Capture the cell that displays the provided text and extract its [x, y] central coordinate. 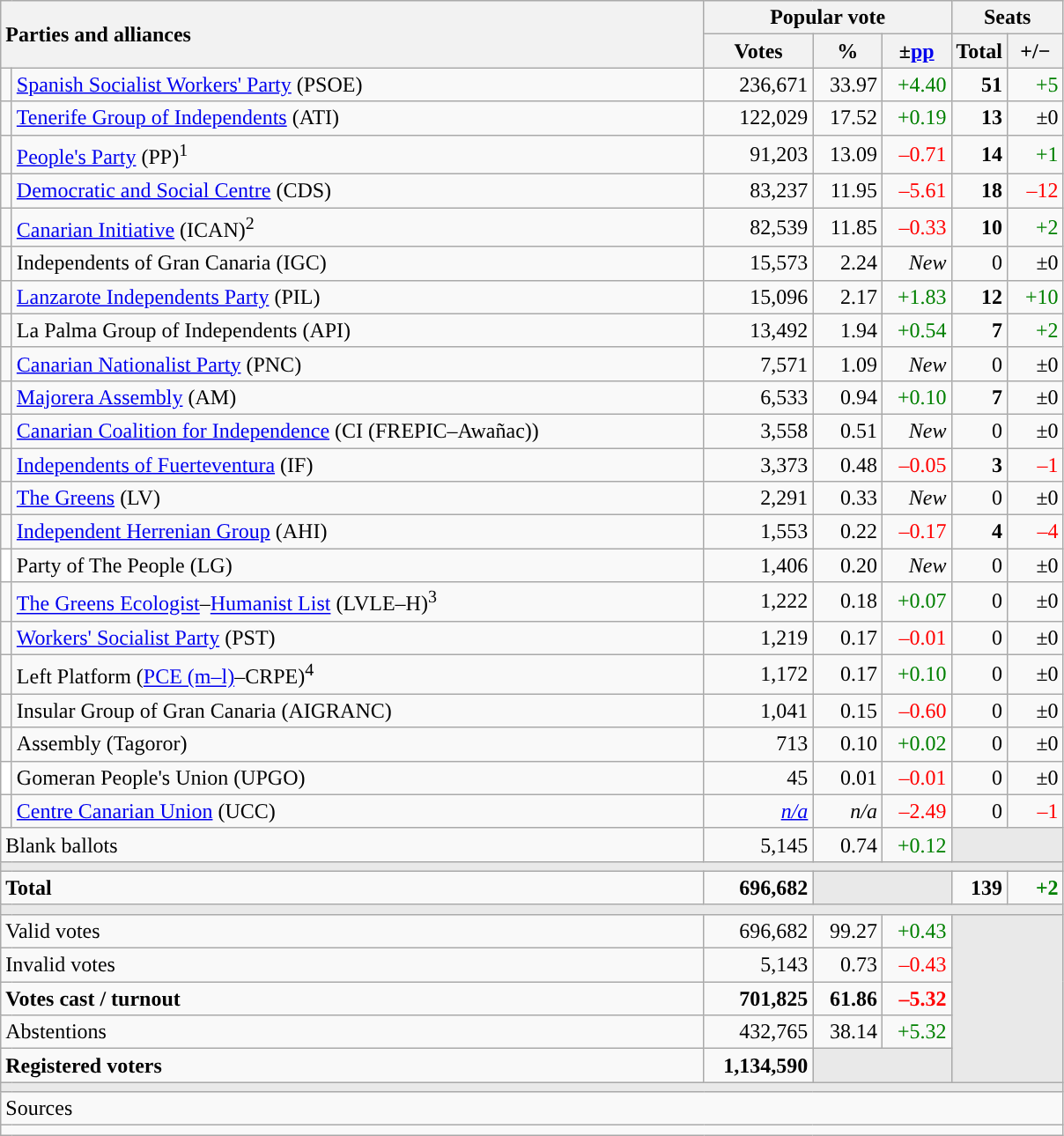
La Palma Group of Independents (API) [358, 330]
3,373 [758, 465]
Democratic and Social Centre (CDS) [358, 191]
Sources [532, 1109]
1,553 [758, 532]
Centre Canarian Union (UCC) [358, 811]
Canarian Initiative (ICAN)2 [358, 227]
33.97 [847, 85]
Votes cast / turnout [352, 999]
+5.32 [916, 1032]
1.09 [847, 364]
Lanzarote Independents Party (PIL) [358, 297]
Independent Herrenian Group (AHI) [358, 532]
+0.02 [916, 744]
–0.71 [916, 155]
People's Party (PP)1 [358, 155]
Seats [1008, 18]
0.10 [847, 744]
13 [979, 118]
Parties and alliances [352, 34]
45 [758, 778]
432,765 [758, 1032]
–5.61 [916, 191]
Canarian Nationalist Party (PNC) [358, 364]
0.94 [847, 397]
6,533 [758, 397]
3,558 [758, 431]
701,825 [758, 999]
11.85 [847, 227]
+1.83 [916, 297]
139 [979, 888]
3 [979, 465]
The Greens (LV) [358, 498]
+1 [1036, 155]
Abstentions [352, 1032]
–0.17 [916, 532]
Majorera Assembly (AM) [358, 397]
–4 [1036, 532]
10 [979, 227]
+/− [1036, 51]
0.18 [847, 602]
5,143 [758, 965]
2,291 [758, 498]
61.86 [847, 999]
+0.43 [916, 931]
236,671 [758, 85]
18 [979, 191]
±pp [916, 51]
713 [758, 744]
17.52 [847, 118]
–0.60 [916, 711]
Popular vote [828, 18]
1,219 [758, 638]
0.51 [847, 431]
Canarian Coalition for Independence (CI (FREPIC–Awañac)) [358, 431]
13,492 [758, 330]
2.17 [847, 297]
–12 [1036, 191]
1,134,590 [758, 1066]
Tenerife Group of Independents (ATI) [358, 118]
Workers' Socialist Party (PST) [358, 638]
+0.07 [916, 602]
+5 [1036, 85]
0.20 [847, 565]
5,145 [758, 845]
Blank ballots [352, 845]
0.33 [847, 498]
Insular Group of Gran Canaria (AIGRANC) [358, 711]
–0.33 [916, 227]
0.73 [847, 965]
Gomeran People's Union (UPGO) [358, 778]
4 [979, 532]
1.94 [847, 330]
15,096 [758, 297]
+0.12 [916, 845]
Independents of Fuerteventura (IF) [358, 465]
Invalid votes [352, 965]
7,571 [758, 364]
Party of The People (LG) [358, 565]
12 [979, 297]
Left Platform (PCE (m–l)–CRPE)4 [358, 675]
% [847, 51]
38.14 [847, 1032]
Votes [758, 51]
1,172 [758, 675]
Registered voters [352, 1066]
0.48 [847, 465]
122,029 [758, 118]
Assembly (Tagoror) [358, 744]
–5.32 [916, 999]
–0.05 [916, 465]
91,203 [758, 155]
13.09 [847, 155]
1,222 [758, 602]
99.27 [847, 931]
Spanish Socialist Workers' Party (PSOE) [358, 85]
0.22 [847, 532]
83,237 [758, 191]
+0.19 [916, 118]
82,539 [758, 227]
15,573 [758, 263]
+0.54 [916, 330]
51 [979, 85]
–2.49 [916, 811]
2.24 [847, 263]
+4.40 [916, 85]
Independents of Gran Canaria (IGC) [358, 263]
+10 [1036, 297]
14 [979, 155]
The Greens Ecologist–Humanist List (LVLE–H)3 [358, 602]
0.15 [847, 711]
1,041 [758, 711]
0.01 [847, 778]
Valid votes [352, 931]
1,406 [758, 565]
11.95 [847, 191]
–0.43 [916, 965]
0.74 [847, 845]
